Output the (X, Y) coordinate of the center of the cell containing the given text.  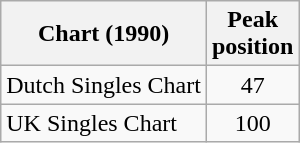
Dutch Singles Chart (104, 85)
Chart (1990) (104, 34)
47 (252, 85)
UK Singles Chart (104, 123)
100 (252, 123)
Peakposition (252, 34)
